Determine the (x, y) coordinate at the center of the cell enclosing the given text.  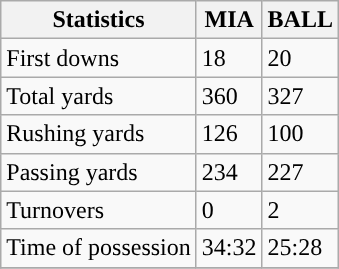
126 (229, 134)
Statistics (99, 20)
227 (300, 172)
34:32 (229, 248)
20 (300, 58)
100 (300, 134)
Total yards (99, 96)
Turnovers (99, 210)
Passing yards (99, 172)
Rushing yards (99, 134)
0 (229, 210)
First downs (99, 58)
2 (300, 210)
Time of possession (99, 248)
327 (300, 96)
25:28 (300, 248)
360 (229, 96)
BALL (300, 20)
MIA (229, 20)
234 (229, 172)
18 (229, 58)
